Return the [X, Y] coordinate for the center point of the cell that contains the specified text.  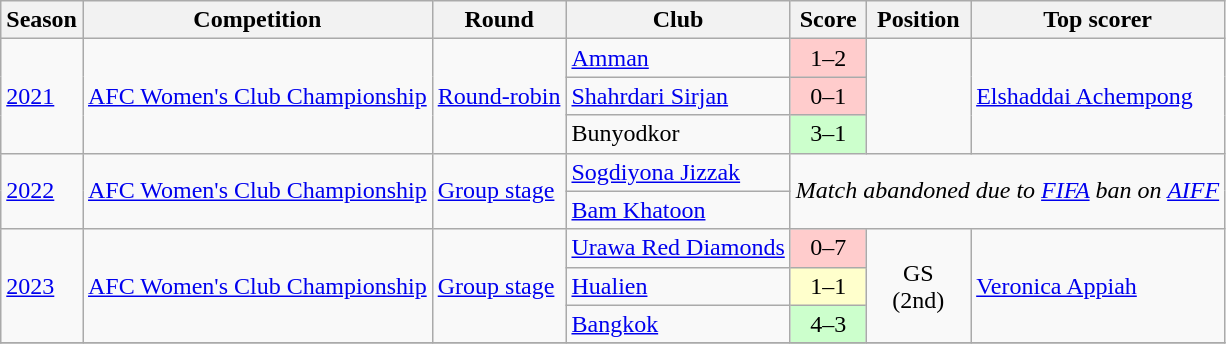
Shahrdari Sirjan [678, 96]
Round-robin [499, 96]
Match abandoned due to FIFA ban on AIFF [1007, 191]
2022 [42, 191]
1–1 [828, 286]
Bunyodkor [678, 134]
Veronica Appiah [1098, 286]
0–1 [828, 96]
Position [918, 20]
Hualien [678, 286]
Score [828, 20]
3–1 [828, 134]
4–3 [828, 324]
Top scorer [1098, 20]
Bam Khatoon [678, 210]
Sogdiyona Jizzak [678, 172]
Urawa Red Diamonds [678, 248]
Elshaddai Achempong [1098, 96]
Season [42, 20]
GS(2nd) [918, 286]
Bangkok [678, 324]
Amman [678, 58]
2021 [42, 96]
1–2 [828, 58]
Round [499, 20]
Club [678, 20]
2023 [42, 286]
Competition [257, 20]
0–7 [828, 248]
